Locate the cell with the specified text and output its (X, Y) center coordinate. 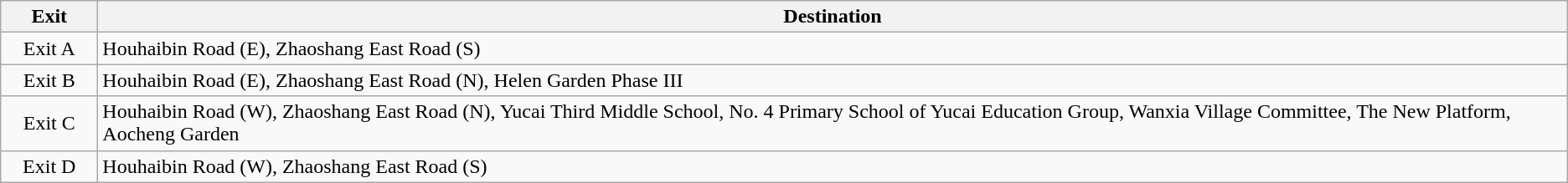
Exit (49, 17)
Exit D (49, 166)
Houhaibin Road (E), Zhaoshang East Road (S) (833, 48)
Exit A (49, 48)
Destination (833, 17)
Exit C (49, 124)
Houhaibin Road (W), Zhaoshang East Road (S) (833, 166)
Exit B (49, 80)
Houhaibin Road (E), Zhaoshang East Road (N), Helen Garden Phase III (833, 80)
